Determine the (x, y) coordinate at the center of the cell enclosing the given text.  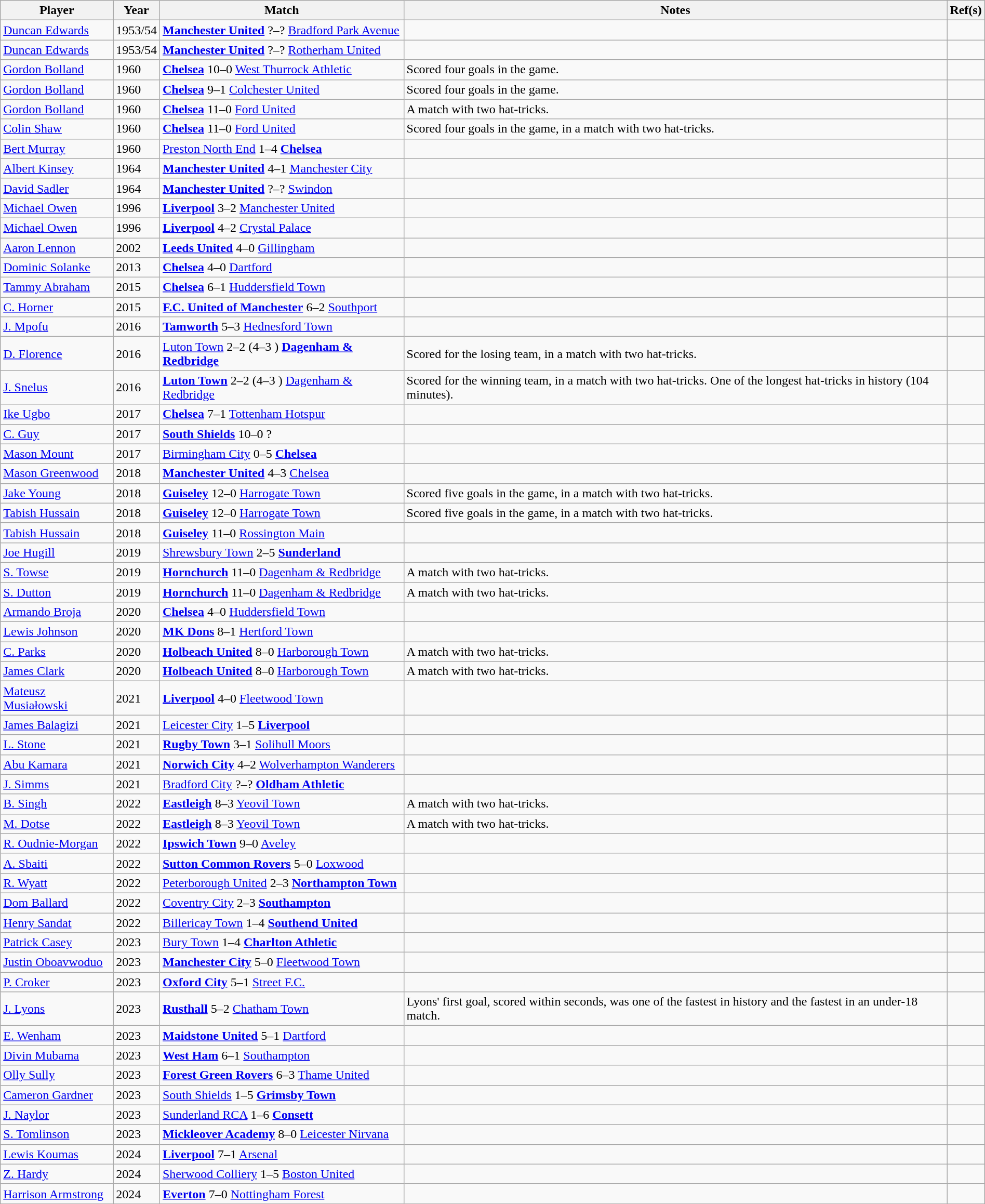
Manchester United ?–? Bradford Park Avenue (282, 30)
Liverpool 4–0 Fleetwood Town (282, 698)
J. Simms (57, 784)
James Clark (57, 671)
R. Oudnie-Morgan (57, 843)
Scored four goals in the game, in a match with two hat-tricks. (675, 129)
Mason Mount (57, 454)
Abu Kamara (57, 764)
Liverpool 3–2 Manchester United (282, 208)
Birmingham City 0–5 Chelsea (282, 454)
A. Sbaiti (57, 863)
Lyons' first goal, scored within seconds, was one of the fastest in history and the fastest in an under-18 match. (675, 1009)
Shrewsbury Town 2–5 Sunderland (282, 552)
Chelsea 4–0 Huddersfield Town (282, 612)
Ref(s) (966, 10)
Chelsea 9–1 Colchester United (282, 89)
Scored for the losing team, in a match with two hat-tricks. (675, 353)
Billericay Town 1–4 Southend United (282, 922)
West Ham 6–1 Southampton (282, 1055)
Patrick Casey (57, 943)
2002 (137, 248)
Harrison Armstrong (57, 1194)
J. Naylor (57, 1115)
Z. Hardy (57, 1174)
Olly Sully (57, 1075)
Lewis Johnson (57, 632)
Peterborough United 2–3 Northampton Town (282, 883)
E. Wenham (57, 1036)
Colin Shaw (57, 129)
Armando Broja (57, 612)
Tamworth 5–3 Hednesford Town (282, 327)
Sherwood Colliery 1–5 Boston United (282, 1174)
J. Mpofu (57, 327)
David Sadler (57, 188)
MK Dons 8–1 Hertford Town (282, 632)
Forest Green Rovers 6–3 Thame United (282, 1075)
Ipswich Town 9–0 Aveley (282, 843)
Bury Town 1–4 Charlton Athletic (282, 943)
Ike Ugbo (57, 414)
Cameron Gardner (57, 1095)
Lewis Koumas (57, 1154)
Rugby Town 3–1 Solihull Moors (282, 745)
Divin Mubama (57, 1055)
M. Dotse (57, 824)
Rusthall 5–2 Chatham Town (282, 1009)
L. Stone (57, 745)
Preston North End 1–4 Chelsea (282, 149)
Liverpool 7–1 Arsenal (282, 1154)
Chelsea 6–1 Huddersfield Town (282, 287)
Sunderland RCA 1–6 Consett (282, 1115)
Manchester United 4–3 Chelsea (282, 473)
Oxford City 5–1 Street F.C. (282, 982)
2013 (137, 268)
S. Towse (57, 572)
C. Guy (57, 434)
South Shields 10–0 ? (282, 434)
Leicester City 1–5 Liverpool (282, 725)
Norwich City 4–2 Wolverhampton Wanderers (282, 764)
Dominic Solanke (57, 268)
Everton 7–0 Nottingham Forest (282, 1194)
Coventry City 2–3 Southampton (282, 903)
Mickleover Academy 8–0 Leicester Nirvana (282, 1134)
Leeds United 4–0 Gillingham (282, 248)
C. Horner (57, 307)
Sutton Common Rovers 5–0 Loxwood (282, 863)
South Shields 1–5 Grimsby Town (282, 1095)
S. Tomlinson (57, 1134)
Scored for the winning team, in a match with two hat-tricks. One of the longest hat-tricks in history (104 minutes). (675, 388)
Manchester City 5–0 Fleetwood Town (282, 962)
Maidstone United 5–1 Dartford (282, 1036)
Henry Sandat (57, 922)
R. Wyatt (57, 883)
Tammy Abraham (57, 287)
Bert Murray (57, 149)
Albert Kinsey (57, 168)
S. Dutton (57, 592)
Match (282, 10)
Guiseley 11–0 Rossington Main (282, 533)
Justin Oboavwoduo (57, 962)
Mason Greenwood (57, 473)
Chelsea 4–0 Dartford (282, 268)
C. Parks (57, 652)
F.C. United of Manchester 6–2 Southport (282, 307)
James Balagizi (57, 725)
J. Snelus (57, 388)
Liverpool 4–2 Crystal Palace (282, 228)
Bradford City ?–? Oldham Athletic (282, 784)
Notes (675, 10)
P. Croker (57, 982)
Manchester United 4–1 Manchester City (282, 168)
Joe Hugill (57, 552)
Jake Young (57, 493)
Chelsea 10–0 West Thurrock Athletic (282, 70)
D. Florence (57, 353)
Mateusz Musiałowski (57, 698)
Year (137, 10)
Manchester United ?–? Rotherham United (282, 50)
J. Lyons (57, 1009)
Player (57, 10)
Chelsea 7–1 Tottenham Hotspur (282, 414)
Dom Ballard (57, 903)
Manchester United ?–? Swindon (282, 188)
B. Singh (57, 804)
Aaron Lennon (57, 248)
